Identify which cell holds the provided text, then report its [x, y] central coordinate. 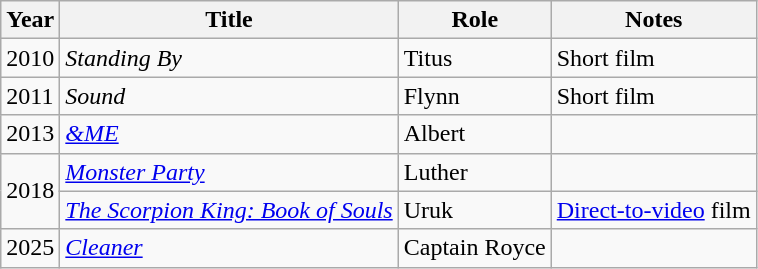
The Scorpion King: Book of Souls [229, 210]
Title [229, 20]
Direct-to-video film [654, 210]
Albert [474, 134]
2010 [30, 58]
2011 [30, 96]
Role [474, 20]
Titus [474, 58]
&ME [229, 134]
2018 [30, 191]
Notes [654, 20]
Uruk [474, 210]
Flynn [474, 96]
Captain Royce [474, 248]
2025 [30, 248]
Standing By [229, 58]
Monster Party [229, 172]
Sound [229, 96]
Year [30, 20]
Luther [474, 172]
2013 [30, 134]
Cleaner [229, 248]
